For the text-containing cell, return its midpoint in [x, y] coordinate format. 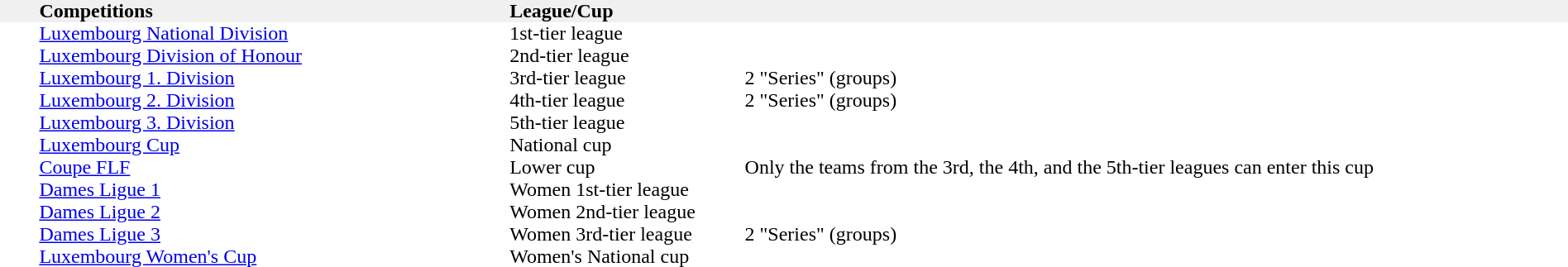
Luxembourg 3. Division [275, 122]
Luxembourg Cup [275, 145]
2nd-tier league [627, 56]
5th-tier league [627, 122]
Only the teams from the 3rd, the 4th, and the 5th-tier leagues can enter this cup [1156, 167]
Luxembourg 1. Division [275, 78]
Dames Ligue 3 [275, 235]
Dames Ligue 2 [275, 212]
1st-tier league [627, 33]
4th-tier league [627, 101]
Luxembourg 2. Division [275, 101]
Luxembourg National Division [275, 33]
Lower cup [627, 167]
Women 3rd-tier league [627, 235]
3rd-tier league [627, 78]
League/Cup [627, 12]
Women 2nd-tier league [627, 212]
National cup [627, 145]
Luxembourg Division of Honour [275, 56]
Competitions [275, 12]
Women 1st-tier league [627, 190]
Coupe FLF [275, 167]
Dames Ligue 1 [275, 190]
